Output the (x, y) coordinate of the center of the cell containing the given text.  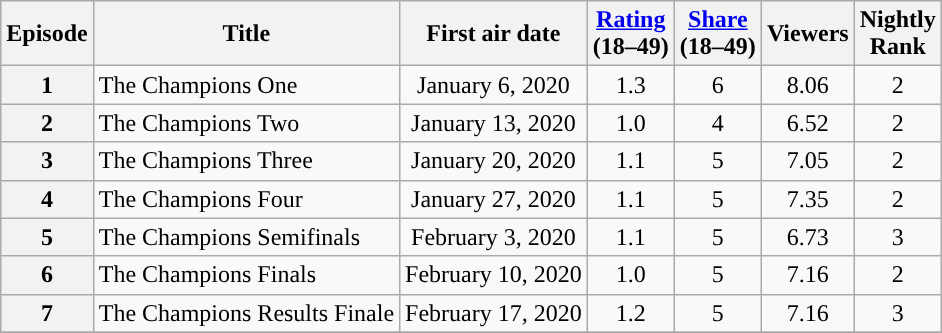
Rating(18–49) (630, 34)
The Champions Three (246, 161)
Title (246, 34)
The Champions Two (246, 123)
6.52 (808, 123)
Episode (47, 34)
Viewers (808, 34)
February 17, 2020 (494, 313)
1.3 (630, 85)
January 13, 2020 (494, 123)
First air date (494, 34)
Share(18–49) (718, 34)
NightlyRank (898, 34)
6.73 (808, 237)
7 (47, 313)
The Champions Four (246, 199)
7.05 (808, 161)
February 10, 2020 (494, 275)
February 3, 2020 (494, 237)
January 6, 2020 (494, 85)
The Champions Finals (246, 275)
January 20, 2020 (494, 161)
The Champions One (246, 85)
1.2 (630, 313)
7.35 (808, 199)
The Champions Semifinals (246, 237)
8.06 (808, 85)
1 (47, 85)
January 27, 2020 (494, 199)
The Champions Results Finale (246, 313)
